Detect which cell encompasses the target text, then output its (x, y) center coordinate. 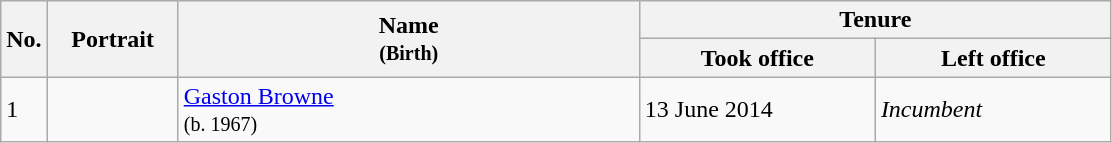
Tenure (875, 20)
Gaston Browne(b. 1967) (408, 110)
Incumbent (993, 110)
No. (24, 39)
1 (24, 110)
Left office (993, 58)
Took office (757, 58)
Portrait (112, 39)
13 June 2014 (757, 110)
Name(Birth) (408, 39)
